Capture the cell that displays the provided text and extract its [x, y] central coordinate. 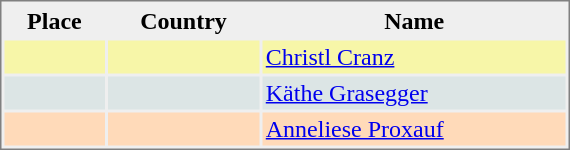
Christl Cranz [414, 56]
Anneliese Proxauf [414, 128]
Käthe Grasegger [414, 92]
Place [54, 20]
Country [183, 20]
Name [414, 20]
